Search for the cell housing the specified text and yield its [x, y] center coordinate. 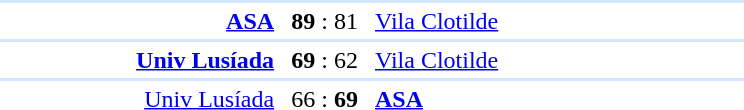
69 : 62 [325, 60]
Univ Lusíada [138, 60]
ASA [138, 21]
89 : 81 [325, 21]
